Locate the cell with the specified text and output its (x, y) center coordinate. 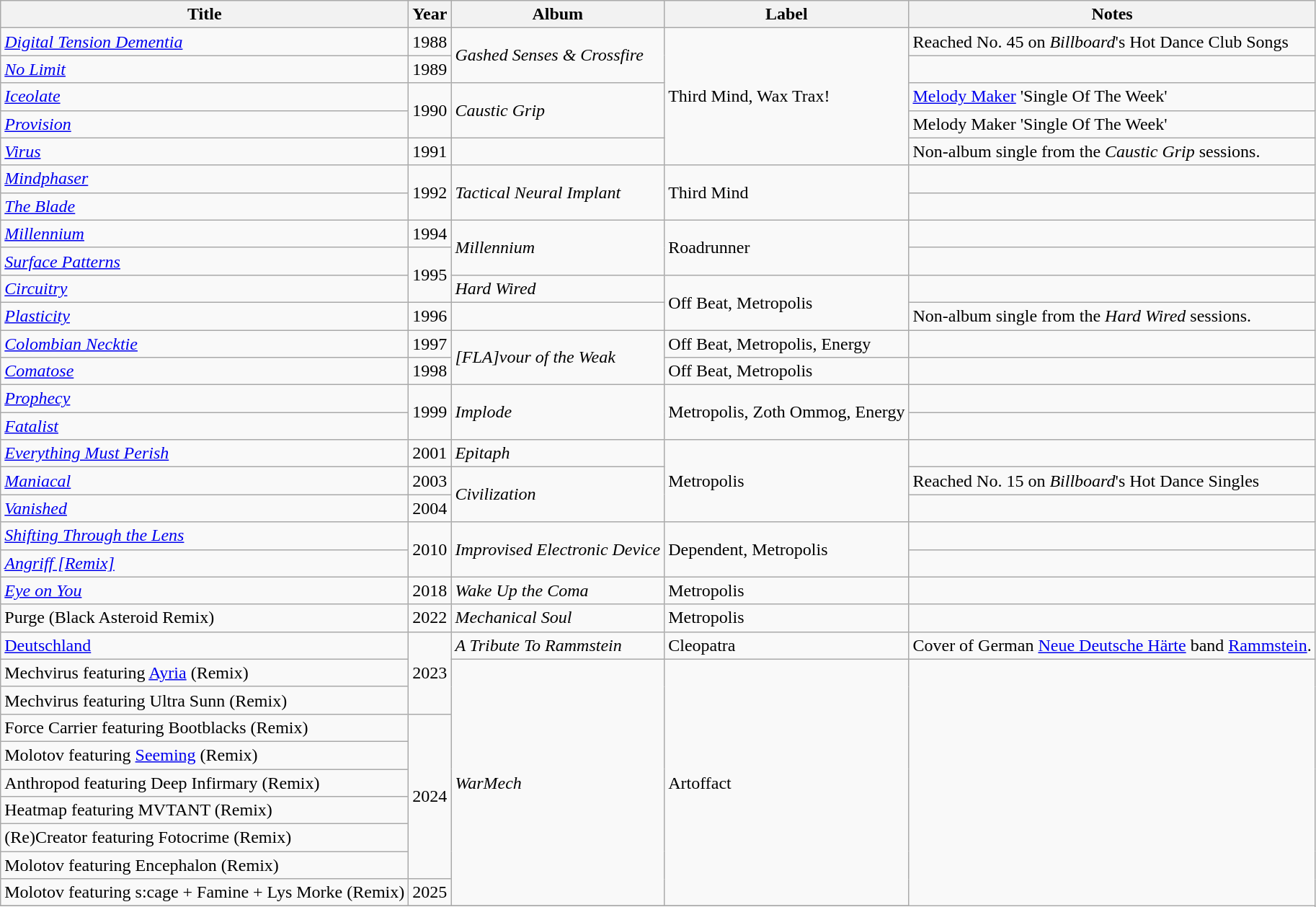
Reached No. 15 on Billboard's Hot Dance Singles (1112, 481)
Implode (558, 412)
Shifting Through the Lens (205, 536)
1997 (430, 344)
Molotov featuring Seeming (Remix) (205, 755)
Mechanical Soul (558, 618)
Surface Patterns (205, 261)
1998 (430, 371)
Molotov featuring Encephalon (Remix) (205, 865)
WarMech (558, 783)
1989 (430, 69)
Gashed Senses & Crossfire (558, 56)
A Tribute To Rammstein (558, 645)
Prophecy (205, 399)
Non-album single from the Hard Wired sessions. (1112, 316)
Iceolate (205, 97)
Album (558, 14)
1992 (430, 193)
1999 (430, 412)
Heatmap featuring MVTANT (Remix) (205, 810)
2018 (430, 590)
Cover of German Neue Deutsche Härte band Rammstein. (1112, 645)
Title (205, 14)
Tactical Neural Implant (558, 193)
Mindphaser (205, 179)
(Re)Creator featuring Fotocrime (Remix) (205, 838)
Everything Must Perish (205, 453)
Label (787, 14)
1996 (430, 316)
Anthropod featuring Deep Infirmary (Remix) (205, 782)
2004 (430, 508)
Hard Wired (558, 288)
Third Mind (787, 193)
Notes (1112, 14)
Eye on You (205, 590)
Angriff [Remix] (205, 563)
Off Beat, Metropolis, Energy (787, 344)
Comatose (205, 371)
Cleopatra (787, 645)
Colombian Necktie (205, 344)
Metropolis, Zoth Ommog, Energy (787, 412)
Force Carrier featuring Bootblacks (Remix) (205, 727)
Fatalist (205, 426)
Third Mind, Wax Trax! (787, 97)
2022 (430, 618)
The Blade (205, 206)
Non-album single from the Caustic Grip sessions. (1112, 151)
2010 (430, 549)
Reached No. 45 on Billboard's Hot Dance Club Songs (1112, 42)
2023 (430, 673)
Digital Tension Dementia (205, 42)
Artoffact (787, 783)
[FLA]vour of the Weak (558, 358)
1995 (430, 275)
Civilization (558, 495)
Virus (205, 151)
Maniacal (205, 481)
Improvised Electronic Device (558, 549)
1994 (430, 234)
1988 (430, 42)
Dependent, Metropolis (787, 549)
Mechvirus featuring Ayria (Remix) (205, 673)
Vanished (205, 508)
2001 (430, 453)
Purge (Black Asteroid Remix) (205, 618)
Caustic Grip (558, 110)
No Limit (205, 69)
2003 (430, 481)
Year (430, 14)
Plasticity (205, 316)
1990 (430, 110)
Wake Up the Coma (558, 590)
Roadrunner (787, 247)
Mechvirus featuring Ultra Sunn (Remix) (205, 700)
Circuitry (205, 288)
1991 (430, 151)
Provision (205, 124)
Deutschland (205, 645)
2024 (430, 796)
Epitaph (558, 453)
Molotov featuring s:cage + Famine + Lys Morke (Remix) (205, 893)
2025 (430, 893)
